Capture the cell that displays the provided text and extract its [x, y] central coordinate. 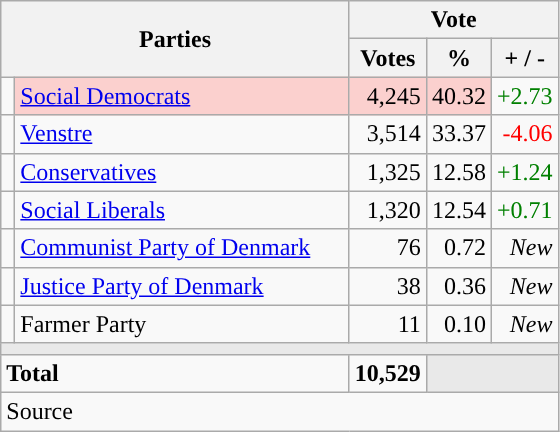
0.72 [458, 248]
-4.06 [524, 134]
+2.73 [524, 96]
33.37 [458, 134]
10,529 [388, 373]
Communist Party of Denmark [182, 248]
12.58 [458, 172]
Venstre [182, 134]
38 [388, 286]
11 [388, 324]
Total [176, 373]
Social Democrats [182, 96]
0.10 [458, 324]
40.32 [458, 96]
+ / - [524, 58]
Social Liberals [182, 210]
12.54 [458, 210]
1,320 [388, 210]
76 [388, 248]
Vote [454, 20]
Votes [388, 58]
4,245 [388, 96]
Farmer Party [182, 324]
Parties [176, 39]
% [458, 58]
3,514 [388, 134]
0.36 [458, 286]
1,325 [388, 172]
+1.24 [524, 172]
Justice Party of Denmark [182, 286]
Conservatives [182, 172]
+0.71 [524, 210]
Source [280, 411]
